Output the [x, y] coordinate of the center of the cell containing the given text.  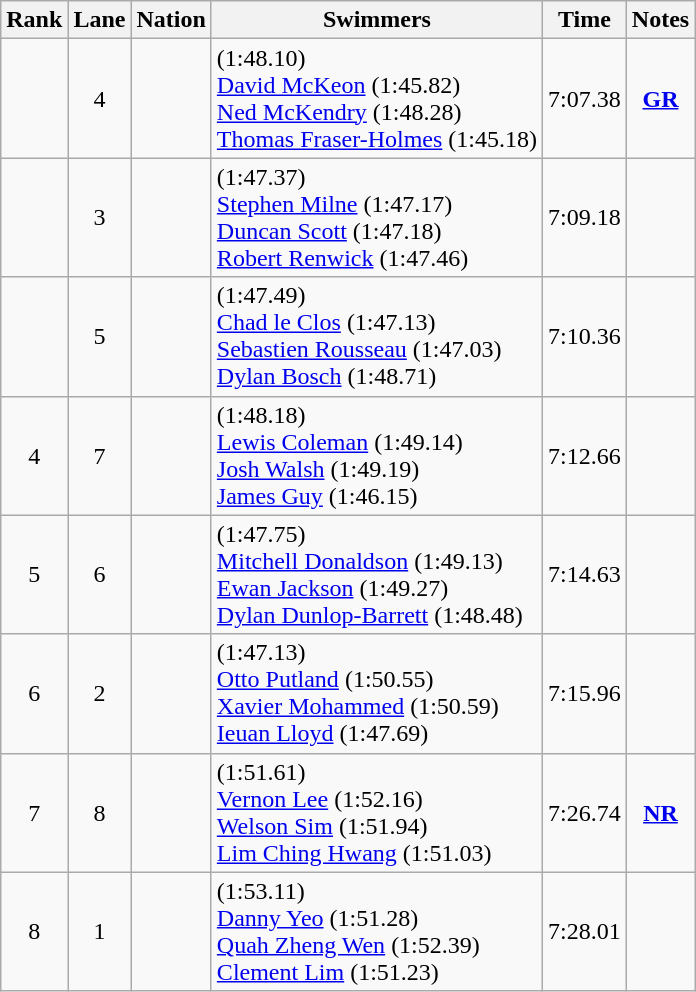
7:12.66 [585, 456]
(1:48.10)David McKeon (1:45.82)Ned McKendry (1:48.28)Thomas Fraser-Holmes (1:45.18) [376, 98]
(1:51.61)Vernon Lee (1:52.16)Welson Sim (1:51.94)Lim Ching Hwang (1:51.03) [376, 812]
(1:47.13)Otto Putland (1:50.55)Xavier Mohammed (1:50.59)Ieuan Lloyd (1:47.69) [376, 694]
Nation [171, 20]
(1:53.11)Danny Yeo (1:51.28)Quah Zheng Wen (1:52.39)Clement Lim (1:51.23) [376, 932]
7:15.96 [585, 694]
NR [660, 812]
7:28.01 [585, 932]
Rank [34, 20]
7:14.63 [585, 574]
7:09.18 [585, 218]
7:07.38 [585, 98]
Swimmers [376, 20]
7:10.36 [585, 336]
1 [100, 932]
3 [100, 218]
7:26.74 [585, 812]
(1:48.18)Lewis Coleman (1:49.14)Josh Walsh (1:49.19)James Guy (1:46.15) [376, 456]
Lane [100, 20]
(1:47.75)Mitchell Donaldson (1:49.13)Ewan Jackson (1:49.27)Dylan Dunlop-Barrett (1:48.48) [376, 574]
Notes [660, 20]
(1:47.37)Stephen Milne (1:47.17)Duncan Scott (1:47.18)Robert Renwick (1:47.46) [376, 218]
GR [660, 98]
Time [585, 20]
2 [100, 694]
(1:47.49)Chad le Clos (1:47.13)Sebastien Rousseau (1:47.03)Dylan Bosch (1:48.71) [376, 336]
